Return the [X, Y] coordinate for the center point of the cell that contains the specified text.  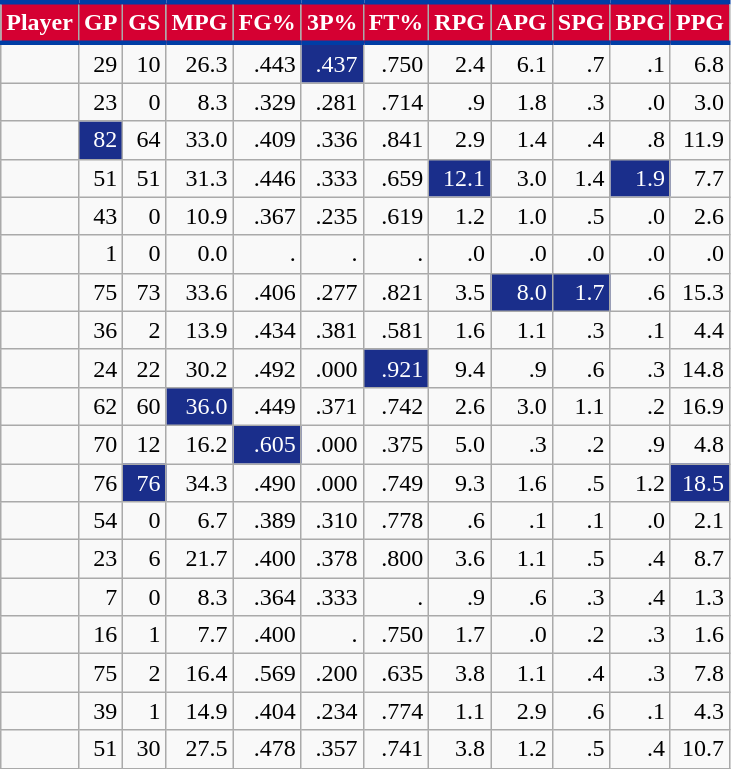
13.9 [200, 330]
33.0 [200, 140]
21.7 [200, 559]
.367 [267, 216]
43 [100, 216]
.357 [332, 749]
0.0 [200, 254]
18.5 [700, 483]
1.8 [522, 102]
.277 [332, 292]
GS [144, 22]
7.8 [700, 673]
10.7 [700, 749]
15.3 [700, 292]
10.9 [200, 216]
.619 [396, 216]
27.5 [200, 749]
31.3 [200, 178]
54 [100, 521]
4.4 [700, 330]
.437 [332, 63]
6.1 [522, 63]
.742 [396, 406]
.364 [267, 597]
.406 [267, 292]
.581 [396, 330]
7 [100, 597]
.443 [267, 63]
11.9 [700, 140]
.329 [267, 102]
4.8 [700, 444]
1.9 [640, 178]
70 [100, 444]
6.7 [200, 521]
29 [100, 63]
.774 [396, 711]
12.1 [460, 178]
.310 [332, 521]
3.6 [460, 559]
30 [144, 749]
.921 [396, 368]
.800 [396, 559]
1.0 [522, 216]
.389 [267, 521]
16.9 [700, 406]
24 [100, 368]
82 [100, 140]
.635 [396, 673]
.235 [332, 216]
26.3 [200, 63]
12 [144, 444]
1.3 [700, 597]
5.0 [460, 444]
SPG [581, 22]
2.4 [460, 63]
.569 [267, 673]
6 [144, 559]
39 [100, 711]
9.4 [460, 368]
9.3 [460, 483]
.8 [640, 140]
.446 [267, 178]
.605 [267, 444]
16.4 [200, 673]
APG [522, 22]
64 [144, 140]
.449 [267, 406]
34.3 [200, 483]
30.2 [200, 368]
.778 [396, 521]
FG% [267, 22]
36.0 [200, 406]
BPG [640, 22]
14.9 [200, 711]
.381 [332, 330]
.492 [267, 368]
3.5 [460, 292]
60 [144, 406]
.749 [396, 483]
10 [144, 63]
Player [40, 22]
.234 [332, 711]
.409 [267, 140]
73 [144, 292]
PPG [700, 22]
RPG [460, 22]
6.8 [700, 63]
.434 [267, 330]
FT% [396, 22]
16.2 [200, 444]
14.8 [700, 368]
.659 [396, 178]
.478 [267, 749]
.841 [396, 140]
.375 [396, 444]
.281 [332, 102]
36 [100, 330]
4.3 [700, 711]
.378 [332, 559]
GP [100, 22]
.490 [267, 483]
.7 [581, 63]
.714 [396, 102]
3P% [332, 22]
2.1 [700, 521]
MPG [200, 22]
.741 [396, 749]
.371 [332, 406]
8.7 [700, 559]
.336 [332, 140]
33.6 [200, 292]
.404 [267, 711]
.200 [332, 673]
62 [100, 406]
.821 [396, 292]
8.0 [522, 292]
16 [100, 635]
22 [144, 368]
